Identify which cell holds the provided text, then report its (x, y) central coordinate. 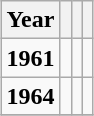
1964 (30, 96)
1961 (30, 58)
Year (30, 20)
